Scan for the cell matching the given text and deliver its [X, Y] coordinate at center. 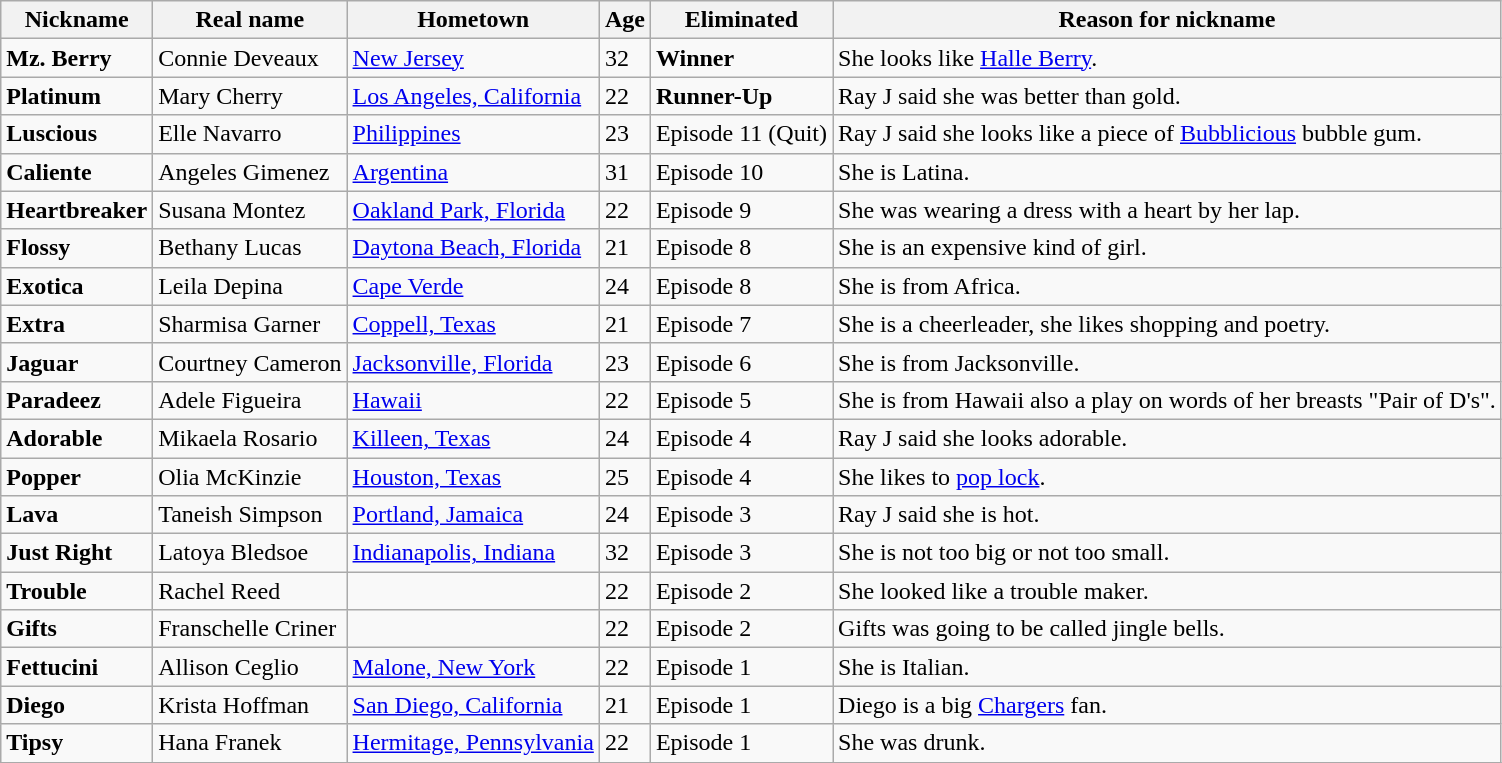
Just Right [77, 553]
Mikaela Rosario [250, 438]
Episode 11 (Quit) [741, 134]
She is from Hawaii also a play on words of her breasts "Pair of D's". [1168, 400]
Bethany Lucas [250, 248]
Flossy [77, 248]
She is a cheerleader, she likes shopping and poetry. [1168, 324]
Lava [77, 515]
She was drunk. [1168, 743]
Gifts was going to be called jingle bells. [1168, 629]
Heartbreaker [77, 210]
Adorable [77, 438]
Rachel Reed [250, 591]
Age [624, 20]
25 [624, 477]
Krista Hoffman [250, 705]
Episode 5 [741, 400]
Episode 6 [741, 362]
Ray J said she is hot. [1168, 515]
Hometown [473, 20]
Hermitage, Pennsylvania [473, 743]
Popper [77, 477]
She is from Jacksonville. [1168, 362]
Episode 9 [741, 210]
Caliente [77, 172]
Runner-Up [741, 96]
Luscious [77, 134]
Fettucini [77, 667]
Houston, Texas [473, 477]
Malone, New York [473, 667]
Jaguar [77, 362]
Real name [250, 20]
Winner [741, 58]
She likes to pop lock. [1168, 477]
Allison Ceglio [250, 667]
Gifts [77, 629]
She is not too big or not too small. [1168, 553]
Mary Cherry [250, 96]
Hana Franek [250, 743]
She was wearing a dress with a heart by her lap. [1168, 210]
San Diego, California [473, 705]
New Jersey [473, 58]
Indianapolis, Indiana [473, 553]
Ray J said she looks adorable. [1168, 438]
Portland, Jamaica [473, 515]
Olia McKinzie [250, 477]
She is Italian. [1168, 667]
Elle Navarro [250, 134]
Taneish Simpson [250, 515]
Coppell, Texas [473, 324]
Diego is a big Chargers fan. [1168, 705]
She looked like a trouble maker. [1168, 591]
Tipsy [77, 743]
Daytona Beach, Florida [473, 248]
Oakland Park, Florida [473, 210]
Nickname [77, 20]
Eliminated [741, 20]
Extra [77, 324]
Ray J said she was better than gold. [1168, 96]
She is an expensive kind of girl. [1168, 248]
Diego [77, 705]
Los Angeles, California [473, 96]
Exotica [77, 286]
31 [624, 172]
Hawaii [473, 400]
Mz. Berry [77, 58]
Episode 10 [741, 172]
Franschelle Criner [250, 629]
Reason for nickname [1168, 20]
Killeen, Texas [473, 438]
Cape Verde [473, 286]
Episode 7 [741, 324]
Latoya Bledsoe [250, 553]
Argentina [473, 172]
Jacksonville, Florida [473, 362]
She looks like Halle Berry. [1168, 58]
Courtney Cameron [250, 362]
Adele Figueira [250, 400]
Angeles Gimenez [250, 172]
Philippines [473, 134]
She is from Africa. [1168, 286]
Sharmisa Garner [250, 324]
Paradeez [77, 400]
Susana Montez [250, 210]
Ray J said she looks like a piece of Bubblicious bubble gum. [1168, 134]
Connie Deveaux [250, 58]
Leila Depina [250, 286]
Trouble [77, 591]
She is Latina. [1168, 172]
Platinum [77, 96]
